Capture the cell that displays the provided text and extract its [X, Y] central coordinate. 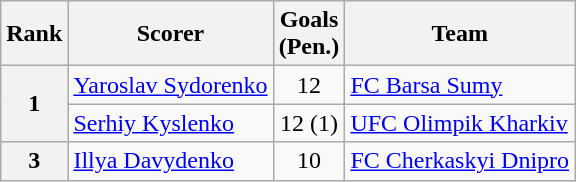
Rank [34, 34]
Illya Davydenko [170, 161]
Scorer [170, 34]
Goals(Pen.) [309, 34]
12 [309, 85]
FC Cherkaskyi Dnipro [460, 161]
Team [460, 34]
3 [34, 161]
12 (1) [309, 123]
10 [309, 161]
FC Barsa Sumy [460, 85]
1 [34, 104]
Serhiy Kyslenko [170, 123]
UFC Olimpik Kharkiv [460, 123]
Yaroslav Sydorenko [170, 85]
